Locate the cell with the specified text and output its (X, Y) center coordinate. 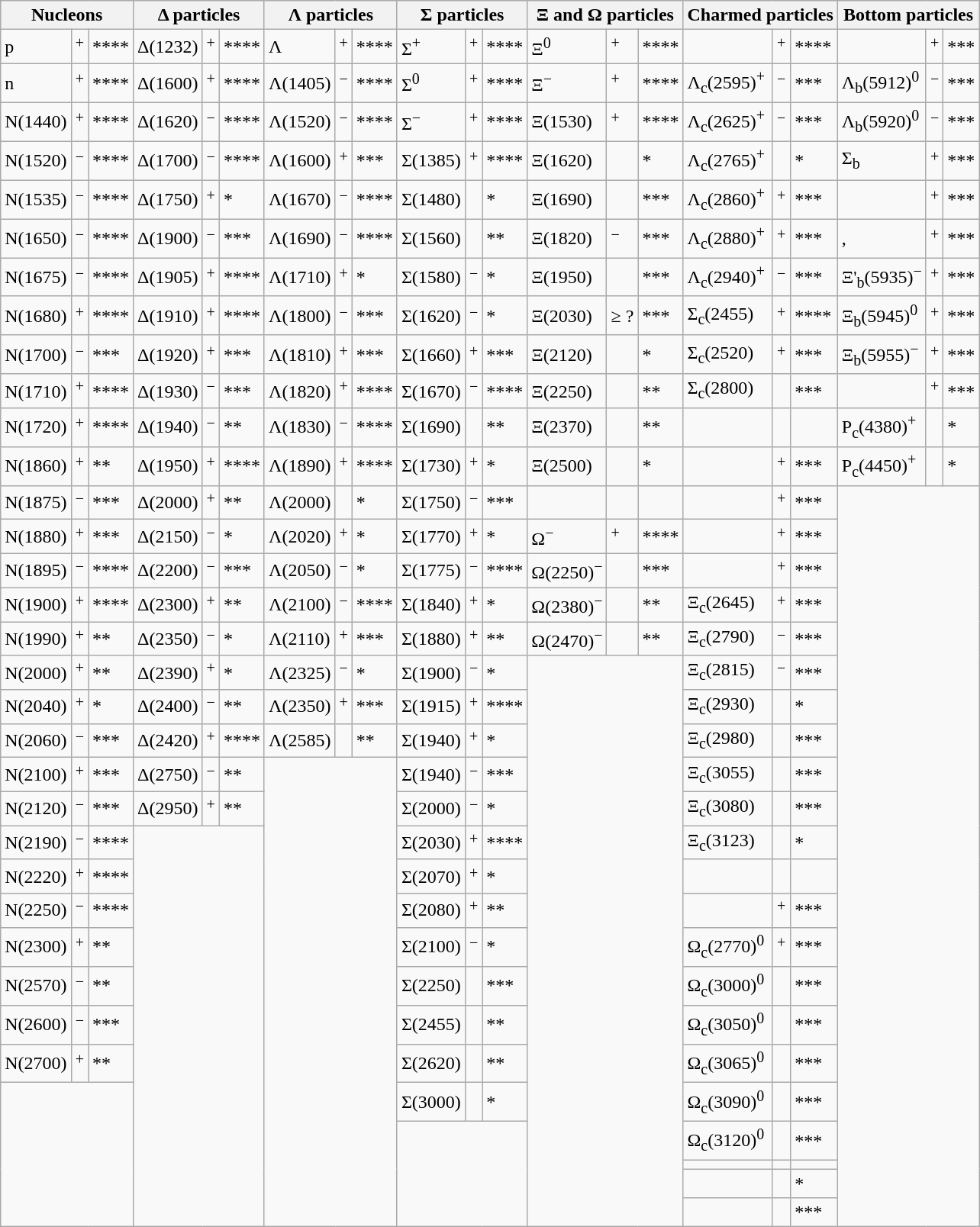
Σc(2800) (728, 391)
Λc(2880)+ (728, 238)
Ξ'b(5935)− (882, 278)
N(2120) (36, 809)
Ξc(3055) (728, 775)
Ωc(2770)0 (728, 946)
Σ(1580) (430, 278)
N(1700) (36, 354)
Ξc(2790) (728, 638)
Δ(2200) (168, 571)
Σc(2520) (728, 354)
N(1880) (36, 537)
Δ(2000) (168, 502)
Ξ(2370) (567, 427)
Λ(1820) (299, 391)
Ξc(2930) (728, 707)
Λ(1405) (299, 82)
N(1535) (36, 200)
Δ(1910) (168, 316)
N(2600) (36, 1024)
Σ(1770) (430, 537)
Λ(1690) (299, 238)
Λ (299, 47)
N(1520) (36, 160)
Δ(1930) (168, 391)
Ω(2250)− (567, 571)
Λ(1810) (299, 354)
Δ(2350) (168, 638)
Σ particles (462, 15)
N(2300) (36, 946)
Σ− (430, 122)
Λ(2585) (299, 740)
N(1860) (36, 465)
n (36, 82)
N(2250) (36, 911)
Δ(2750) (168, 775)
Λ(1710) (299, 278)
N(2220) (36, 876)
Ωc(3000)0 (728, 986)
Σ(1620) (430, 316)
N(1710) (36, 391)
Σ(1880) (430, 638)
N(1720) (36, 427)
Λ particles (330, 15)
Σ(1750) (430, 502)
Λc(2860)+ (728, 200)
N(1900) (36, 604)
Ωc(3065)0 (728, 1064)
Σ(1915) (430, 707)
Σ(1840) (430, 604)
N(2570) (36, 986)
Δ(1900) (168, 238)
Δ(1620) (168, 122)
Δ(1940) (168, 427)
Ξc(3080) (728, 809)
N(1990) (36, 638)
Δ(1950) (168, 465)
N(1675) (36, 278)
Λ(1670) (299, 200)
Ωc(3090)0 (728, 1102)
Σ(2455) (430, 1024)
Λ(1830) (299, 427)
Λc(2940)+ (728, 278)
N(2000) (36, 673)
Δ(1700) (168, 160)
Δ(2300) (168, 604)
Σ+ (430, 47)
Ωc(3050)0 (728, 1024)
Ξ(1820) (567, 238)
Pc(4450)+ (882, 465)
Σ(1775) (430, 571)
Σ(2620) (430, 1064)
Ξ and Ω particles (605, 15)
Ωc(3120)0 (728, 1142)
Σ(3000) (430, 1102)
Σb (882, 160)
Δ(1905) (168, 278)
Λ(2050) (299, 571)
Δ(1600) (168, 82)
Ξ(1530) (567, 122)
Σ(2100) (430, 946)
N(1895) (36, 571)
Λc(2765)+ (728, 160)
Pc(4380)+ (882, 427)
Σ(2070) (430, 876)
Λ(1600) (299, 160)
Ξ0 (567, 47)
Σ(1660) (430, 354)
Ξ(2250) (567, 391)
Ξ(2500) (567, 465)
Λ(2325) (299, 673)
Ξ(1620) (567, 160)
Λ(2350) (299, 707)
Λc(2625)+ (728, 122)
p (36, 47)
Δ(2390) (168, 673)
Σ(1690) (430, 427)
N(2700) (36, 1064)
N(1650) (36, 238)
N(1680) (36, 316)
Σ(1900) (430, 673)
Σ(2030) (430, 842)
Ξc(2645) (728, 604)
Ω− (567, 537)
Ξ(1950) (567, 278)
Ω(2380)− (567, 604)
Charmed particles (760, 15)
N(2060) (36, 740)
Λ(1520) (299, 122)
Δ particles (199, 15)
Ξc(3123) (728, 842)
Λ(2020) (299, 537)
Σ0 (430, 82)
Δ(2420) (168, 740)
N(1875) (36, 502)
Λ(2110) (299, 638)
Ξ(2030) (567, 316)
Λb(5912)0 (882, 82)
Δ(1232) (168, 47)
Δ(2950) (168, 809)
Σc(2455) (728, 316)
Δ(2150) (168, 537)
Λ(1800) (299, 316)
Λ(1890) (299, 465)
Σ(1730) (430, 465)
Σ(1560) (430, 238)
Bottom particles (908, 15)
Ξ(1690) (567, 200)
Δ(2400) (168, 707)
Ξ(2120) (567, 354)
Σ(1385) (430, 160)
Λb(5920)0 (882, 122)
≥ ? (623, 316)
Λc(2595)+ (728, 82)
N(1440) (36, 122)
Σ(2080) (430, 911)
Σ(1480) (430, 200)
Ξc(2980) (728, 740)
Ξ− (567, 82)
Ξc(2815) (728, 673)
Σ(2250) (430, 986)
Λ(2100) (299, 604)
Ξb(5945)0 (882, 316)
, (882, 238)
N(2040) (36, 707)
Σ(1670) (430, 391)
Nucleons (67, 15)
Ω(2470)− (567, 638)
N(2190) (36, 842)
Ξb(5955)− (882, 354)
Δ(1920) (168, 354)
Σ(2000) (430, 809)
Δ(1750) (168, 200)
N(2100) (36, 775)
Λ(2000) (299, 502)
